From the cell containing the given text, extract its center point as [x, y] coordinate. 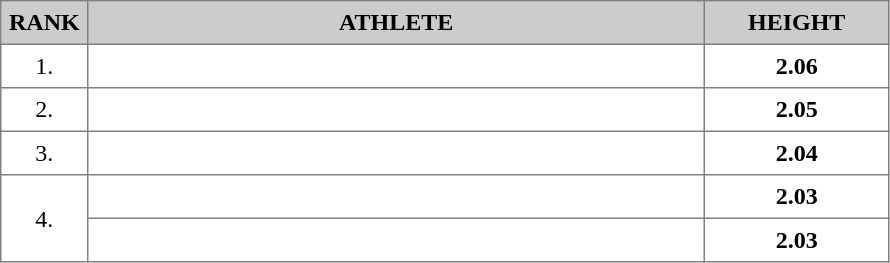
2.05 [796, 110]
2.04 [796, 153]
ATHLETE [396, 23]
2.06 [796, 66]
RANK [44, 23]
1. [44, 66]
HEIGHT [796, 23]
3. [44, 153]
2. [44, 110]
4. [44, 218]
